Determine the (x, y) coordinate at the center of the cell enclosing the given text.  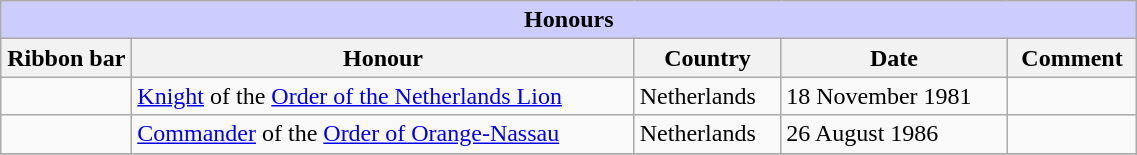
18 November 1981 (894, 96)
Comment (1072, 58)
26 August 1986 (894, 134)
Date (894, 58)
Knight of the Order of the Netherlands Lion (383, 96)
Country (708, 58)
Commander of the Order of Orange-Nassau (383, 134)
Honours (569, 20)
Ribbon bar (66, 58)
Honour (383, 58)
